Scan for the cell matching the given text and deliver its (x, y) coordinate at center. 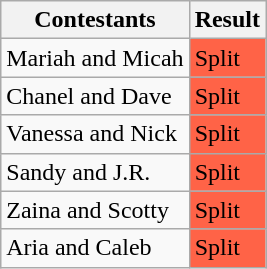
Aria and Caleb (95, 248)
Result (227, 20)
Mariah and Micah (95, 58)
Chanel and Dave (95, 96)
Sandy and J.R. (95, 172)
Contestants (95, 20)
Vanessa and Nick (95, 134)
Zaina and Scotty (95, 210)
